Search for the cell housing the specified text and yield its (X, Y) center coordinate. 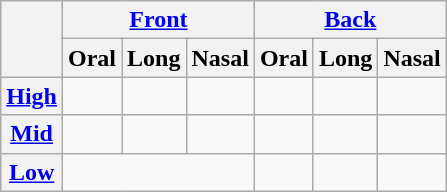
Mid (32, 134)
Back (350, 20)
High (32, 96)
Front (159, 20)
Low (32, 172)
